For the text-containing cell, return its midpoint in (x, y) coordinate format. 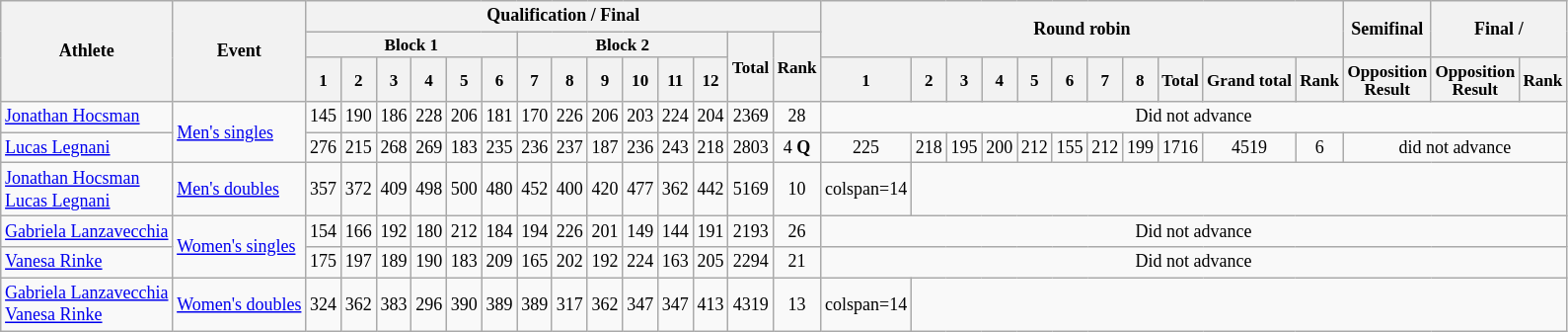
Jonathan HocsmanLucas Legnani (87, 190)
Round robin (1083, 30)
383 (394, 304)
149 (640, 231)
400 (569, 190)
2369 (751, 117)
155 (1070, 148)
Vanesa Rinke (87, 263)
did not advance (1455, 148)
144 (675, 231)
203 (640, 117)
Event (239, 51)
200 (1000, 148)
11 (675, 79)
372 (358, 190)
4 Q (796, 148)
Women's doubles (239, 304)
477 (640, 190)
170 (535, 117)
296 (429, 304)
186 (394, 117)
268 (394, 148)
Men's doubles (239, 190)
Women's singles (239, 247)
480 (499, 190)
324 (324, 304)
154 (324, 231)
187 (605, 148)
Qualification / Final (563, 16)
184 (499, 231)
243 (675, 148)
452 (535, 190)
276 (324, 148)
269 (429, 148)
Grand total (1249, 79)
317 (569, 304)
4519 (1249, 148)
Lucas Legnani (87, 148)
Gabriela LanzavecchiaVanesa Rinke (87, 304)
Block 2 (623, 44)
197 (358, 263)
9 (605, 79)
420 (605, 190)
Gabriela Lanzavecchia (87, 231)
235 (499, 148)
357 (324, 190)
166 (358, 231)
Jonathan Hocsman (87, 117)
4319 (751, 304)
1716 (1180, 148)
2193 (751, 231)
2294 (751, 263)
Men's singles (239, 132)
205 (710, 263)
498 (429, 190)
26 (796, 231)
Semifinal (1387, 30)
500 (464, 190)
237 (569, 148)
165 (535, 263)
215 (358, 148)
202 (569, 263)
191 (710, 231)
28 (796, 117)
13 (796, 304)
442 (710, 190)
199 (1141, 148)
163 (675, 263)
145 (324, 117)
181 (499, 117)
409 (394, 190)
12 (710, 79)
195 (964, 148)
209 (499, 263)
175 (324, 263)
5169 (751, 190)
189 (394, 263)
21 (796, 263)
180 (429, 231)
201 (605, 231)
225 (866, 148)
194 (535, 231)
413 (710, 304)
2803 (751, 148)
Athlete (87, 51)
Final / (1498, 30)
204 (710, 117)
390 (464, 304)
228 (429, 117)
Block 1 (411, 44)
